Scan for the cell matching the given text and deliver its (X, Y) coordinate at center. 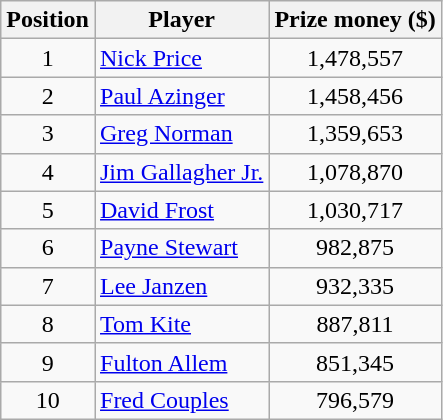
887,811 (355, 324)
1,458,456 (355, 96)
Lee Janzen (181, 286)
9 (48, 362)
Player (181, 20)
Nick Price (181, 58)
982,875 (355, 248)
3 (48, 134)
1 (48, 58)
Tom Kite (181, 324)
Fred Couples (181, 400)
7 (48, 286)
David Frost (181, 210)
1,078,870 (355, 172)
Payne Stewart (181, 248)
1,359,653 (355, 134)
10 (48, 400)
2 (48, 96)
1,478,557 (355, 58)
932,335 (355, 286)
8 (48, 324)
Prize money ($) (355, 20)
Position (48, 20)
6 (48, 248)
1,030,717 (355, 210)
851,345 (355, 362)
Fulton Allem (181, 362)
Greg Norman (181, 134)
4 (48, 172)
796,579 (355, 400)
Jim Gallagher Jr. (181, 172)
Paul Azinger (181, 96)
5 (48, 210)
